Identify which cell holds the provided text, then report its [x, y] central coordinate. 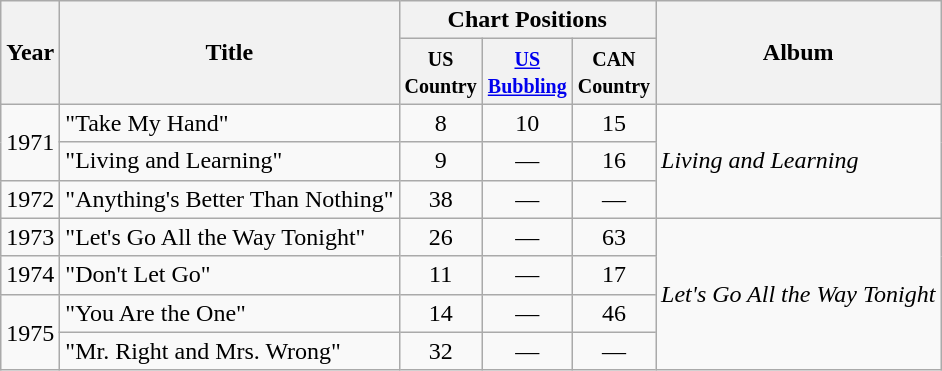
Let's Go All the Way Tonight [798, 294]
46 [614, 313]
16 [614, 161]
Chart Positions [528, 20]
1975 [30, 332]
"You Are the One" [230, 313]
Title [230, 52]
14 [440, 313]
1971 [30, 142]
11 [440, 275]
1972 [30, 199]
9 [440, 161]
10 [527, 123]
38 [440, 199]
32 [440, 351]
15 [614, 123]
US Bubbling [527, 72]
Year [30, 52]
"Living and Learning" [230, 161]
63 [614, 237]
1974 [30, 275]
US Country [440, 72]
8 [440, 123]
"Take My Hand" [230, 123]
"Anything's Better Than Nothing" [230, 199]
Album [798, 52]
"Don't Let Go" [230, 275]
"Let's Go All the Way Tonight" [230, 237]
26 [440, 237]
CAN Country [614, 72]
Living and Learning [798, 161]
"Mr. Right and Mrs. Wrong" [230, 351]
17 [614, 275]
1973 [30, 237]
